Detect which cell encompasses the target text, then output its [x, y] center coordinate. 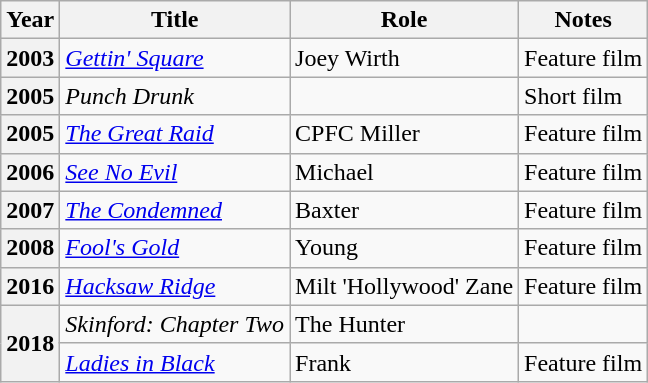
Frank [404, 362]
2008 [30, 248]
Michael [404, 172]
Skinford: Chapter Two [175, 324]
2006 [30, 172]
Fool's Gold [175, 248]
Role [404, 20]
Year [30, 20]
CPFC Miller [404, 134]
See No Evil [175, 172]
The Great Raid [175, 134]
Gettin' Square [175, 58]
2007 [30, 210]
Notes [584, 20]
Punch Drunk [175, 96]
Ladies in Black [175, 362]
Short film [584, 96]
2016 [30, 286]
The Hunter [404, 324]
Title [175, 20]
Young [404, 248]
The Condemned [175, 210]
Baxter [404, 210]
2018 [30, 343]
Joey Wirth [404, 58]
Hacksaw Ridge [175, 286]
2003 [30, 58]
Milt 'Hollywood' Zane [404, 286]
